Search for the cell housing the specified text and yield its (X, Y) center coordinate. 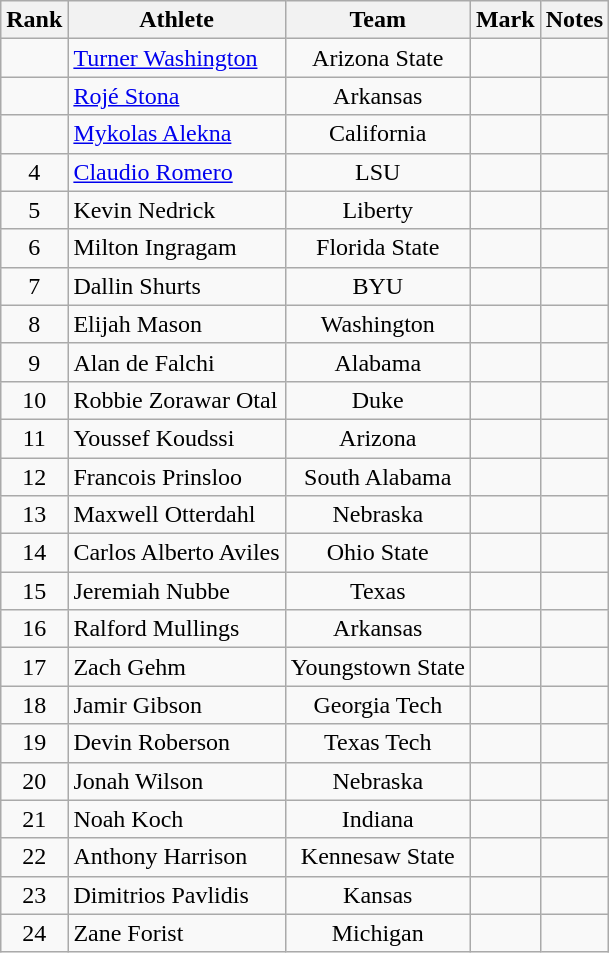
10 (34, 400)
LSU (378, 172)
Dallin Shurts (176, 286)
Kennesaw State (378, 857)
7 (34, 286)
8 (34, 324)
Youssef Koudssi (176, 438)
9 (34, 362)
Noah Koch (176, 819)
California (378, 134)
4 (34, 172)
22 (34, 857)
Duke (378, 400)
Claudio Romero (176, 172)
Indiana (378, 819)
Robbie Zorawar Otal (176, 400)
Elijah Mason (176, 324)
Mykolas Alekna (176, 134)
Washington (378, 324)
Rojé Stona (176, 96)
BYU (378, 286)
Carlos Alberto Aviles (176, 553)
Georgia Tech (378, 705)
5 (34, 210)
12 (34, 477)
14 (34, 553)
16 (34, 629)
Rank (34, 20)
18 (34, 705)
Athlete (176, 20)
24 (34, 933)
Devin Roberson (176, 743)
Ohio State (378, 553)
6 (34, 248)
Michigan (378, 933)
South Alabama (378, 477)
Arizona (378, 438)
Anthony Harrison (176, 857)
Francois Prinsloo (176, 477)
Zach Gehm (176, 667)
15 (34, 591)
Alan de Falchi (176, 362)
Zane Forist (176, 933)
13 (34, 515)
Jeremiah Nubbe (176, 591)
Texas (378, 591)
Alabama (378, 362)
Youngstown State (378, 667)
Jamir Gibson (176, 705)
19 (34, 743)
Liberty (378, 210)
Mark (505, 20)
17 (34, 667)
Dimitrios Pavlidis (176, 895)
Maxwell Otterdahl (176, 515)
Ralford Mullings (176, 629)
Notes (574, 20)
Turner Washington (176, 58)
Team (378, 20)
Jonah Wilson (176, 781)
20 (34, 781)
Milton Ingragam (176, 248)
21 (34, 819)
23 (34, 895)
Kevin Nedrick (176, 210)
Florida State (378, 248)
Arizona State (378, 58)
Texas Tech (378, 743)
Kansas (378, 895)
11 (34, 438)
